Find where the given text appears and provide that cell's center as (X, Y) coordinate. 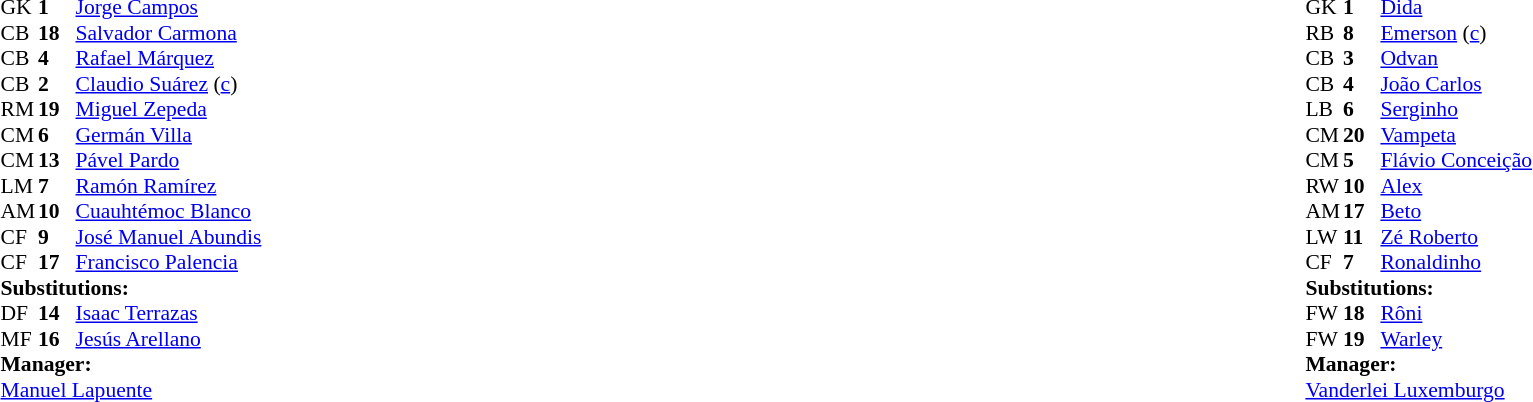
Pável Pardo (169, 161)
Ramón Ramírez (169, 186)
Rafael Márquez (169, 59)
RW (1324, 186)
5 (1362, 161)
Warley (1456, 339)
14 (57, 313)
16 (57, 339)
Francisco Palencia (169, 263)
3 (1362, 59)
13 (57, 161)
Flávio Conceição (1456, 161)
LM (19, 186)
Serginho (1456, 109)
11 (1362, 237)
Rôni (1456, 313)
9 (57, 237)
2 (57, 84)
João Carlos (1456, 84)
LB (1324, 109)
Beto (1456, 211)
Odvan (1456, 59)
Claudio Suárez (c) (169, 84)
DF (19, 313)
RM (19, 109)
José Manuel Abundis (169, 237)
Alex (1456, 186)
Germán Villa (169, 135)
Vampeta (1456, 135)
20 (1362, 135)
Isaac Terrazas (169, 313)
Emerson (c) (1456, 33)
Cuauhtémoc Blanco (169, 211)
Zé Roberto (1456, 237)
MF (19, 339)
RB (1324, 33)
LW (1324, 237)
Miguel Zepeda (169, 109)
Jesús Arellano (169, 339)
Salvador Carmona (169, 33)
8 (1362, 33)
Ronaldinho (1456, 263)
